Detect which cell encompasses the target text, then output its [X, Y] center coordinate. 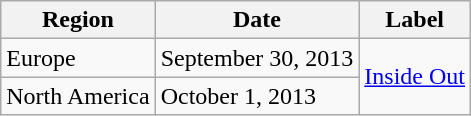
Europe [78, 58]
North America [78, 96]
Label [415, 20]
Region [78, 20]
Inside Out [415, 77]
September 30, 2013 [257, 58]
October 1, 2013 [257, 96]
Date [257, 20]
